Locate the cell with the specified text and output its [x, y] center coordinate. 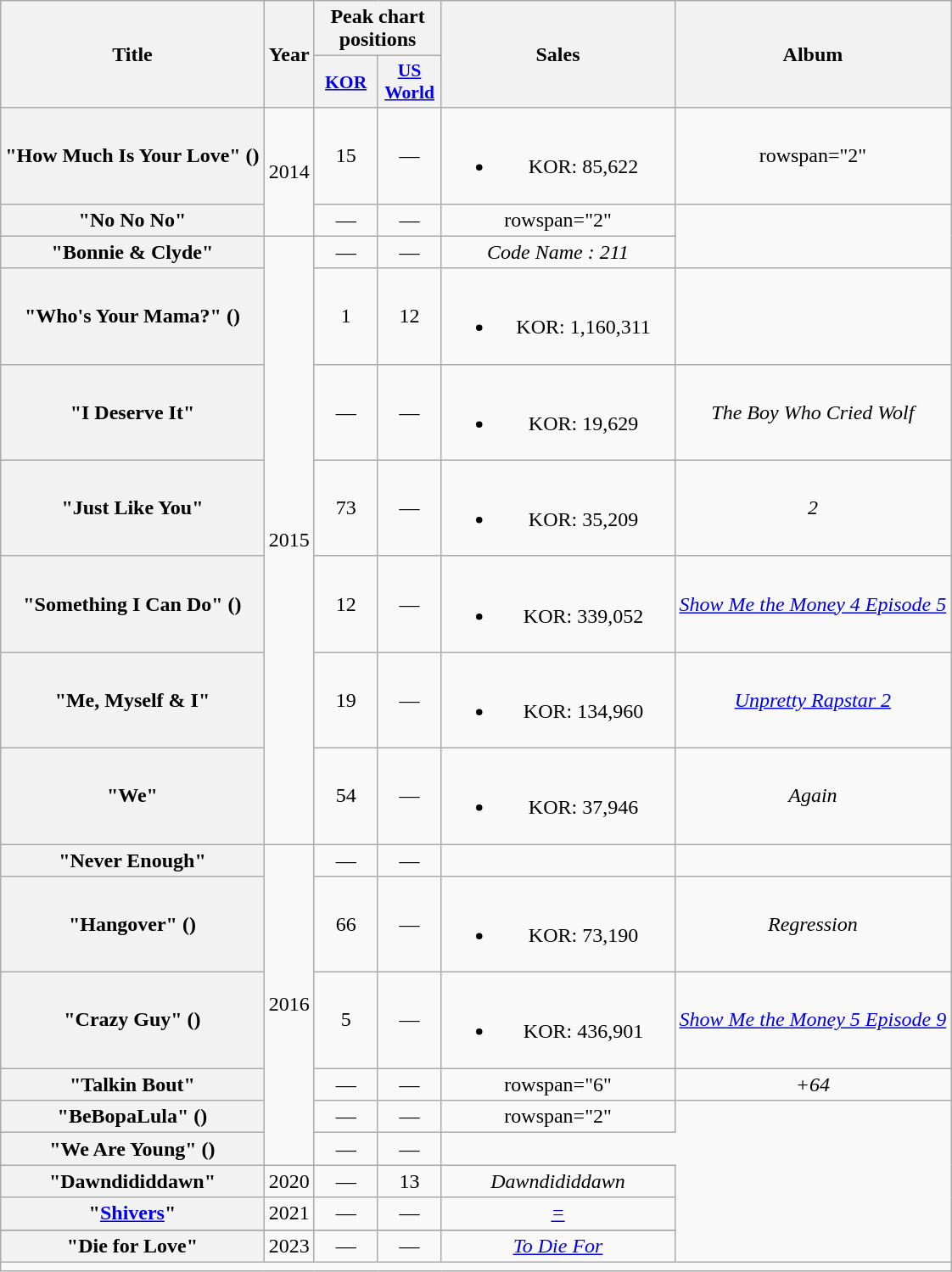
Dawndididdawn [558, 1181]
"Who's Your Mama?" () [132, 316]
KOR: 339,052 [558, 604]
Sales [558, 54]
19 [346, 699]
"Me, Myself & I" [132, 699]
KOR [346, 81]
Year [288, 54]
5 [346, 1020]
"Just Like You" [132, 507]
Show Me the Money 5 Episode 9 [813, 1020]
+64 [813, 1084]
"Hangover" () [132, 925]
"We Are Young" () [132, 1149]
2021 [288, 1213]
"Dawndididdawn" [132, 1181]
"Talkin Bout" [132, 1084]
"Crazy Guy" () [132, 1020]
"We" [132, 796]
KOR: 436,901 [558, 1020]
"I Deserve It" [132, 412]
KOR: 1,160,311 [558, 316]
2023 [288, 1246]
"No No No" [132, 220]
2 [813, 507]
KOR: 35,209 [558, 507]
Peak chart positions [378, 29]
54 [346, 796]
rowspan="6" [558, 1084]
"Never Enough" [132, 860]
Show Me the Money 4 Episode 5 [813, 604]
"Bonnie & Clyde" [132, 252]
= [558, 1213]
"BeBopaLula" () [132, 1117]
1 [346, 316]
KOR: 85,622 [558, 156]
KOR: 37,946 [558, 796]
Title [132, 54]
"Shivers" [132, 1213]
KOR: 73,190 [558, 925]
"Something I Can Do" () [132, 604]
"How Much Is Your Love" () [132, 156]
2014 [288, 171]
To Die For [558, 1246]
Again [813, 796]
2020 [288, 1181]
66 [346, 925]
Album [813, 54]
2016 [288, 1004]
"Die for Love" [132, 1246]
Unpretty Rapstar 2 [813, 699]
The Boy Who Cried Wolf [813, 412]
KOR: 134,960 [558, 699]
US World [409, 81]
73 [346, 507]
15 [346, 156]
2015 [288, 540]
KOR: 19,629 [558, 412]
Regression [813, 925]
Code Name : 211 [558, 252]
13 [409, 1181]
